Detect which cell encompasses the target text, then output its (x, y) center coordinate. 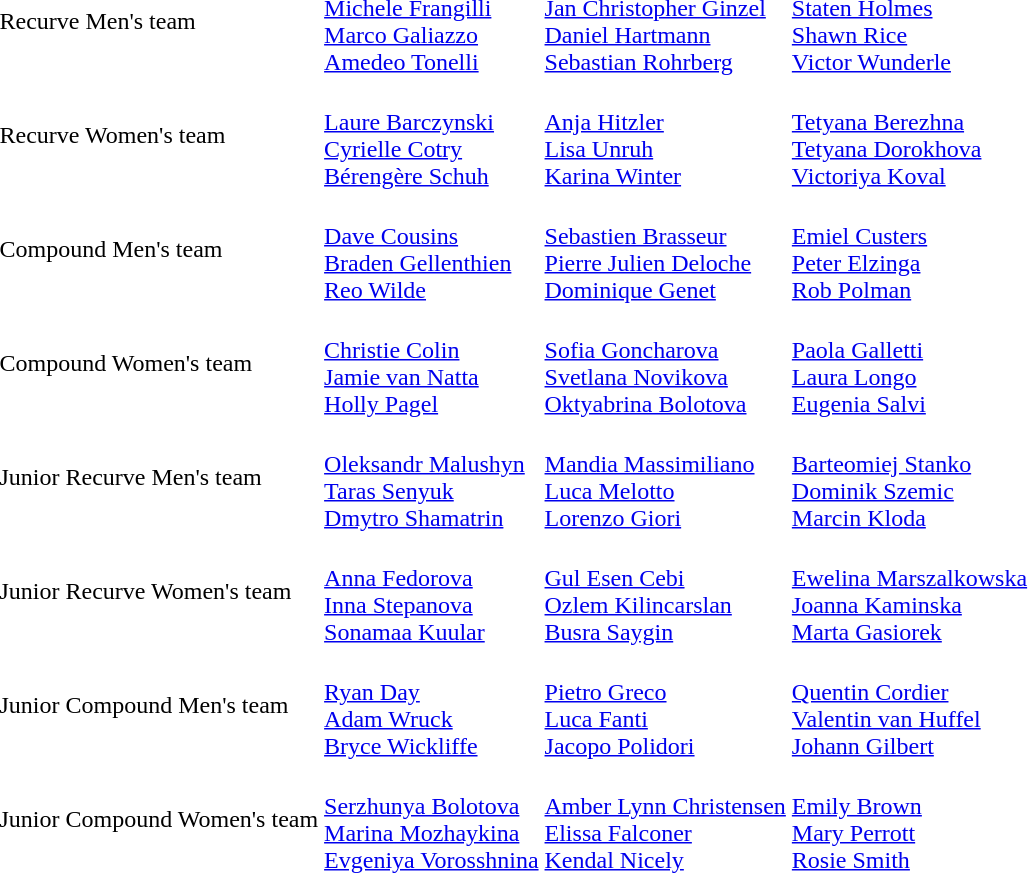
Paola GallettiLaura LongoEugenia Salvi (909, 364)
Tetyana BerezhnaTetyana DorokhovaVictoriya Koval (909, 136)
Anja HitzlerLisa UnruhKarina Winter (665, 136)
Christie ColinJamie van NattaHolly Pagel (432, 364)
Dave CousinsBraden GellenthienReo Wilde (432, 250)
Sofia GoncharovaSvetlana NovikovaOktyabrina Bolotova (665, 364)
Sebastien BrasseurPierre Julien DelocheDominique Genet (665, 250)
Oleksandr MalushynTaras SenyukDmytro Shamatrin (432, 478)
Ryan DayAdam WruckBryce Wickliffe (432, 706)
Quentin CordierValentin van HuffelJohann Gilbert (909, 706)
Gul Esen CebiOzlem KilincarslanBusra Saygin (665, 592)
Laure BarczynskiCyrielle CotryBérengère Schuh (432, 136)
Emiel CustersPeter ElzingaRob Polman (909, 250)
Anna FedorovaInna StepanovaSonamaa Kuular (432, 592)
Mandia MassimilianoLuca MelottoLorenzo Giori (665, 478)
Pietro GrecoLuca FantiJacopo Polidori (665, 706)
Barteomiej StankoDominik SzemicMarcin Kloda (909, 478)
Ewelina MarszalkowskaJoanna KaminskaMarta Gasiorek (909, 592)
